Locate the cell with the specified text and output its [X, Y] center coordinate. 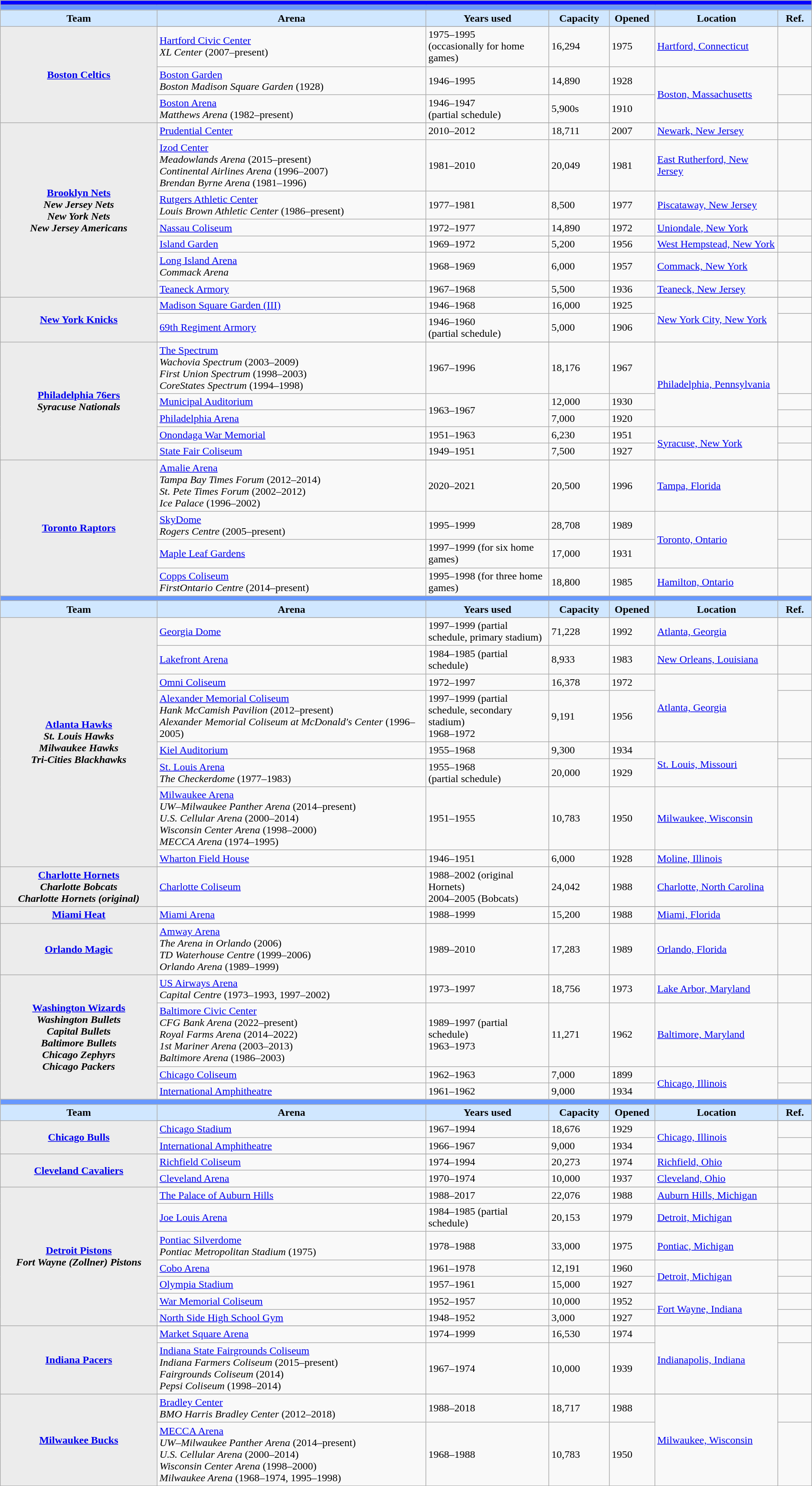
1937 [632, 1179]
5,900s [580, 108]
16,294 [580, 46]
1997–1999 (for six home games) [488, 554]
1995–1998 (for three home games) [488, 582]
1951 [632, 435]
Hartford, Connecticut [717, 46]
1989–2010 [488, 949]
20,153 [580, 1218]
Cobo Arena [291, 1268]
Kiel Auditorium [291, 750]
US Airways ArenaCapital Centre (1973–1993, 1997–2002) [291, 989]
1952–1957 [488, 1301]
18,711 [580, 131]
Tampa, Florida [717, 485]
St. Louis ArenaThe Checkerdome (1977–1983) [291, 773]
1968–1988 [488, 1454]
Philadelphia 76ersSyracuse Nationals [79, 401]
1973 [632, 989]
St. Louis, Missouri [717, 765]
Atlanta HawksSt. Louis HawksMilwaukee HawksTri-Cities Blackhawks [79, 742]
Pontiac SilverdomePontiac Metropolitan Stadium (1975) [291, 1246]
1968–1969 [488, 266]
Copps ColiseumFirstOntario Centre (2014–present) [291, 582]
Uniondale, New York [717, 227]
Rutgers Athletic CenterLouis Brown Athletic Center (1986–present) [291, 205]
5,000 [580, 328]
Commack, New York [717, 266]
Hamilton, Ontario [717, 582]
1930 [632, 402]
1962–1963 [488, 1075]
1949–1951 [488, 451]
Chicago Coliseum [291, 1075]
New York Knicks [79, 319]
1961–1978 [488, 1268]
1972–1977 [488, 227]
Washington WizardsWashington BulletsCapital BulletsBaltimore BulletsChicago ZephyrsChicago Packers [79, 1037]
Boston Celtics [79, 75]
5,200 [580, 244]
15,000 [580, 1285]
17,283 [580, 949]
7,500 [580, 451]
1946–1960(partial schedule) [488, 328]
Fort Wayne, Indiana [717, 1309]
Miami Arena [291, 915]
Izod CenterMeadowlands Arena (2015–present)Continental Airlines Arena (1996–2007)Brendan Byrne Arena (1981–1996) [291, 165]
1957 [632, 266]
Moline, Illinois [717, 858]
East Rutherford, New Jersey [717, 165]
8,500 [580, 205]
1955–1968(partial schedule) [488, 773]
20,273 [580, 1162]
Milwaukee Bucks [79, 1440]
1988–1999 [488, 915]
8,933 [580, 660]
1972–1997 [488, 682]
20,000 [580, 773]
Joe Louis Arena [291, 1218]
Boston ArenaMatthews Arena (1982–present) [291, 108]
1963–1967 [488, 410]
71,228 [580, 631]
1997–1999 (partial schedule, secondary stadium)1968–1972 [488, 716]
18,756 [580, 989]
1960 [632, 1268]
Prudential Center [291, 131]
28,708 [580, 525]
1992 [632, 631]
1967–1994 [488, 1129]
Richfield, Ohio [717, 1162]
Orlando, Florida [717, 949]
Orlando Magic [79, 949]
Madison Square Garden (III) [291, 306]
1979 [632, 1218]
1977–1981 [488, 205]
18,176 [580, 368]
3,000 [580, 1318]
1967–1968 [488, 289]
Philadelphia, Pennsylvania [717, 385]
1955–1968 [488, 750]
Syracuse, New York [717, 443]
1988–2002 (original Hornets)2004–2005 (Bobcats) [488, 887]
Miami Heat [79, 915]
The Palace of Auburn Hills [291, 1195]
1973–1997 [488, 989]
24,042 [580, 887]
33,000 [580, 1246]
Richfield Coliseum [291, 1162]
1997–1999 (partial schedule, primary stadium) [488, 631]
Amalie ArenaTampa Bay Times Forum (2012–2014)St. Pete Times Forum (2002–2012)Ice Palace (1996–2002) [291, 485]
1983 [632, 660]
69th Regiment Armory [291, 328]
1939 [632, 1368]
Cleveland Arena [291, 1179]
Charlotte Coliseum [291, 887]
1974–1994 [488, 1162]
1995–1999 [488, 525]
1948–1952 [488, 1318]
1969–1972 [488, 244]
Pontiac, Michigan [717, 1246]
11,271 [580, 1035]
Detroit PistonsFort Wayne (Zollner) Pistons [79, 1256]
1925 [632, 306]
Lake Arbor, Maryland [717, 989]
Chicago Bulls [79, 1137]
Lakefront Arena [291, 660]
Georgia Dome [291, 631]
1989–1997 (partial schedule)1963–1973 [488, 1035]
1951–1955 [488, 819]
2020–2021 [488, 485]
16,378 [580, 682]
Milwaukee ArenaUW–Milwaukee Panther Arena (2014–present)U.S. Cellular Arena (2000–2014)Wisconsin Center Arena (1998–2000)MECCA Arena (1974–1995) [291, 819]
Alexander Memorial ColiseumHank McCamish Pavilion (2012–present)Alexander Memorial Coliseum at McDonald's Center (1996–2005) [291, 716]
1977 [632, 205]
Long Island ArenaCommack Arena [291, 266]
1957–1961 [488, 1285]
5,500 [580, 289]
Island Garden [291, 244]
Market Square Arena [291, 1334]
1974–1999 [488, 1334]
6,230 [580, 435]
Omni Coliseum [291, 682]
Miami, Florida [717, 915]
Nassau Coliseum [291, 227]
1970–1974 [488, 1179]
Boston, Massachusetts [717, 95]
1988–2017 [488, 1195]
Newark, New Jersey [717, 131]
Baltimore, Maryland [717, 1035]
16,530 [580, 1334]
Toronto Raptors [79, 528]
18,717 [580, 1408]
Maple Leaf Gardens [291, 554]
1906 [632, 328]
Amway ArenaThe Arena in Orlando (2006)TD Waterhouse Centre (1999–2006)Orlando Arena (1989–1999) [291, 949]
22,076 [580, 1195]
1951–1963 [488, 435]
Hartford Civic CenterXL Center (2007–present) [291, 46]
20,049 [580, 165]
New York City, New York [717, 319]
Indiana State Fairgrounds ColiseumIndiana Farmers Coliseum (2015–present)Fairgrounds Coliseum (2014)Pepsi Coliseum (1998–2014) [291, 1368]
1975–1995(occasionally for home games) [488, 46]
15,200 [580, 915]
1967–1974 [488, 1368]
12,000 [580, 402]
Auburn Hills, Michigan [717, 1195]
The SpectrumWachovia Spectrum (2003–2009)First Union Spectrum (1998–2003)CoreStates Spectrum (1994–1998) [291, 368]
1981–2010 [488, 165]
1946–1947(partial schedule) [488, 108]
2007 [632, 131]
Onondaga War Memorial [291, 435]
2010–2012 [488, 131]
9,191 [580, 716]
1961–1962 [488, 1091]
Cleveland, Ohio [717, 1179]
New Orleans, Louisiana [717, 660]
Baltimore Civic CenterCFG Bank Arena (2022–present)Royal Farms Arena (2014–2022)1st Mariner Arena (2003–2013)Baltimore Arena (1986–2003) [291, 1035]
1966–1967 [488, 1145]
Charlotte HornetsCharlotte BobcatsCharlotte Hornets (original) [79, 887]
1967 [632, 368]
1996 [632, 485]
1946–1951 [488, 858]
Wharton Field House [291, 858]
Brooklyn NetsNew Jersey NetsNew York NetsNew Jersey Americans [79, 210]
1962 [632, 1035]
Olympia Stadium [291, 1285]
12,191 [580, 1268]
20,500 [580, 485]
1981 [632, 165]
Indianapolis, Indiana [717, 1360]
Municipal Auditorium [291, 402]
1899 [632, 1075]
16,000 [580, 306]
1946–1995 [488, 81]
17,000 [580, 554]
Teaneck, New Jersey [717, 289]
SkyDomeRogers Centre (2005–present) [291, 525]
1920 [632, 418]
West Hempstead, New York [717, 244]
Cleveland Cavaliers [79, 1170]
1946–1968 [488, 306]
Charlotte, North Carolina [717, 887]
War Memorial Coliseum [291, 1301]
Teaneck Armory [291, 289]
18,676 [580, 1129]
Indiana Pacers [79, 1360]
1988–2018 [488, 1408]
Toronto, Ontario [717, 539]
1910 [632, 108]
Boston GardenBoston Madison Square Garden (1928) [291, 81]
North Side High School Gym [291, 1318]
18,800 [580, 582]
State Fair Coliseum [291, 451]
9,300 [580, 750]
Philadelphia Arena [291, 418]
1931 [632, 554]
1952 [632, 1301]
Bradley Center BMO Harris Bradley Center (2012–2018) [291, 1408]
1978–1988 [488, 1246]
Chicago Stadium [291, 1129]
1985 [632, 582]
1967–1996 [488, 368]
Piscataway, New Jersey [717, 205]
1936 [632, 289]
